Capture the cell that displays the provided text and extract its (x, y) central coordinate. 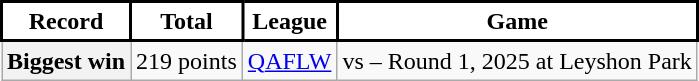
QAFLW (290, 60)
Total (187, 22)
Biggest win (66, 60)
vs – Round 1, 2025 at Leyshon Park (517, 60)
Game (517, 22)
Record (66, 22)
League (290, 22)
219 points (187, 60)
